Return (X, Y) of the center of cell containing provided text 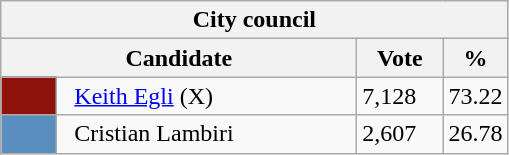
7,128 (400, 96)
Candidate (179, 58)
Vote (400, 58)
73.22 (476, 96)
2,607 (400, 134)
26.78 (476, 134)
City council (254, 20)
Cristian Lambiri (207, 134)
Keith Egli (X) (207, 96)
% (476, 58)
